Locate the cell with the specified text and output its (X, Y) center coordinate. 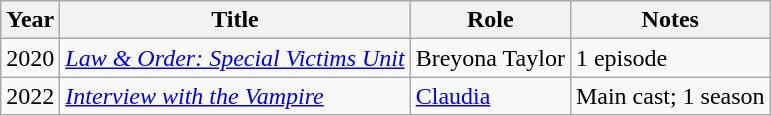
Breyona Taylor (490, 58)
1 episode (670, 58)
2020 (30, 58)
Main cast; 1 season (670, 96)
Notes (670, 20)
Year (30, 20)
Interview with the Vampire (235, 96)
Law & Order: Special Victims Unit (235, 58)
Role (490, 20)
Title (235, 20)
Claudia (490, 96)
2022 (30, 96)
